Extract the [x, y] coordinate from the center of the cell holding the provided text.  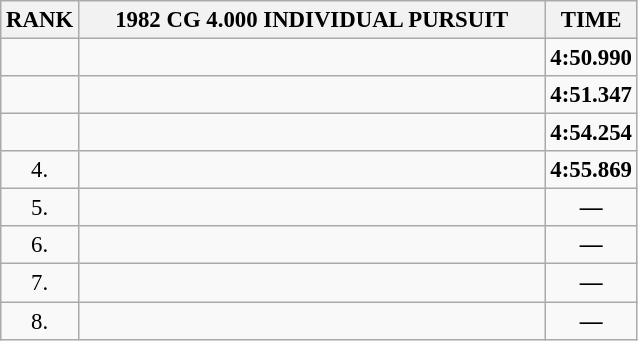
1982 CG 4.000 INDIVIDUAL PURSUIT [312, 20]
4:55.869 [591, 170]
4:54.254 [591, 133]
RANK [40, 20]
TIME [591, 20]
6. [40, 245]
4:51.347 [591, 95]
8. [40, 321]
5. [40, 208]
4. [40, 170]
4:50.990 [591, 58]
7. [40, 283]
